Detect which cell encompasses the target text, then output its (X, Y) center coordinate. 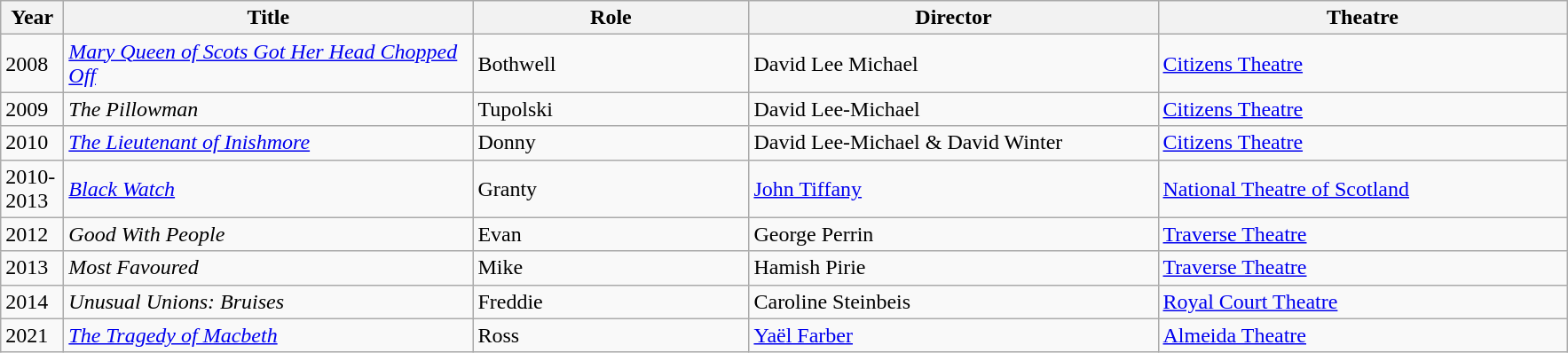
David Lee-Michael (953, 109)
Title (268, 18)
Year (32, 18)
Freddie (611, 302)
2013 (32, 268)
Evan (611, 234)
Donny (611, 143)
Hamish Pirie (953, 268)
Black Watch (268, 188)
2010 (32, 143)
The Lieutenant of Inishmore (268, 143)
Bothwell (611, 64)
National Theatre of Scotland (1363, 188)
The Pillowman (268, 109)
The Tragedy of Macbeth (268, 335)
Most Favoured (268, 268)
2021 (32, 335)
2010- 2013 (32, 188)
Ross (611, 335)
Good With People (268, 234)
Mike (611, 268)
Role (611, 18)
Granty (611, 188)
Caroline Steinbeis (953, 302)
George Perrin (953, 234)
2012 (32, 234)
Almeida Theatre (1363, 335)
David Lee-Michael & David Winter (953, 143)
David Lee Michael (953, 64)
Director (953, 18)
Unusual Unions: Bruises (268, 302)
Tupolski (611, 109)
2009 (32, 109)
2014 (32, 302)
Mary Queen of Scots Got Her Head Chopped Off (268, 64)
Royal Court Theatre (1363, 302)
Theatre (1363, 18)
John Tiffany (953, 188)
2008 (32, 64)
Yaël Farber (953, 335)
